Return [x, y] of the center of cell containing provided text 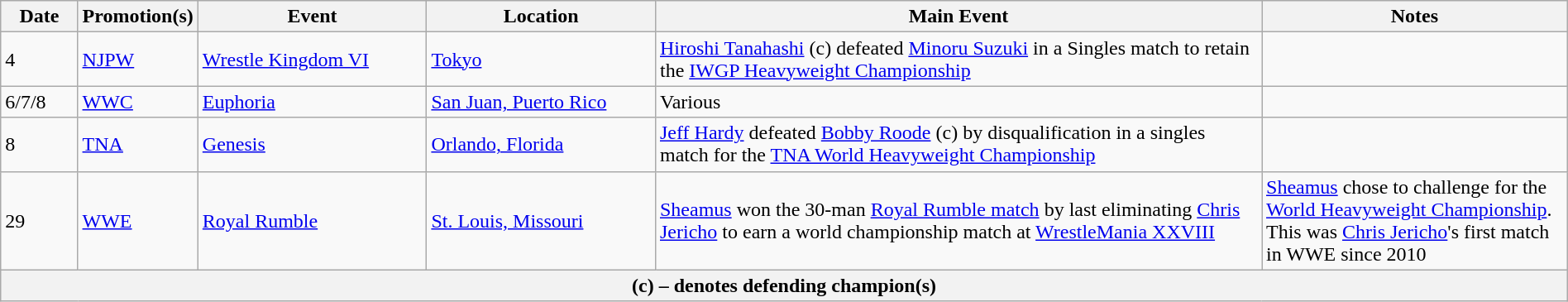
TNA [137, 144]
Genesis [313, 144]
San Juan, Puerto Rico [541, 102]
Sheamus chose to challenge for the World Heavyweight Championship.This was Chris Jericho's first match in WWE since 2010 [1415, 220]
Jeff Hardy defeated Bobby Roode (c) by disqualification in a singles match for the TNA World Heavyweight Championship [958, 144]
Main Event [958, 17]
Event [313, 17]
29 [40, 220]
WWE [137, 220]
(c) – denotes defending champion(s) [784, 285]
St. Louis, Missouri [541, 220]
Wrestle Kingdom VI [313, 60]
4 [40, 60]
Date [40, 17]
Orlando, Florida [541, 144]
Various [958, 102]
6/7/8 [40, 102]
Hiroshi Tanahashi (c) defeated Minoru Suzuki in a Singles match to retain the IWGP Heavyweight Championship [958, 60]
8 [40, 144]
Promotion(s) [137, 17]
Royal Rumble [313, 220]
Location [541, 17]
Sheamus won the 30-man Royal Rumble match by last eliminating Chris Jericho to earn a world championship match at WrestleMania XXVIII [958, 220]
Notes [1415, 17]
NJPW [137, 60]
WWC [137, 102]
Euphoria [313, 102]
Tokyo [541, 60]
